Pinpoint the cell where the given text exists, returning its (X, Y) midpoint coordinate. 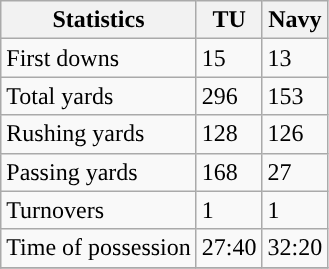
Turnovers (99, 210)
126 (295, 134)
Statistics (99, 20)
Passing yards (99, 172)
128 (229, 134)
27:40 (229, 248)
27 (295, 172)
Navy (295, 20)
TU (229, 20)
First downs (99, 58)
15 (229, 58)
Rushing yards (99, 134)
168 (229, 172)
Time of possession (99, 248)
13 (295, 58)
153 (295, 96)
32:20 (295, 248)
Total yards (99, 96)
296 (229, 96)
